Provide the [X, Y] coordinate of the cell's center where the given text is located.  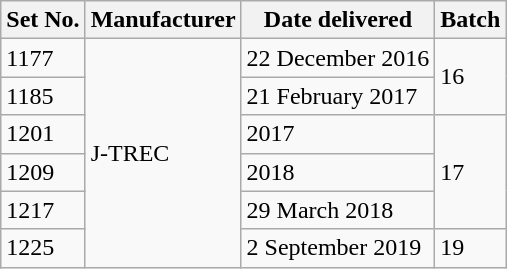
Set No. [43, 20]
Date delivered [338, 20]
J-TREC [163, 153]
1217 [43, 210]
22 December 2016 [338, 58]
2 September 2019 [338, 248]
17 [470, 172]
1225 [43, 248]
1201 [43, 134]
19 [470, 248]
29 March 2018 [338, 210]
Batch [470, 20]
Manufacturer [163, 20]
21 February 2017 [338, 96]
2018 [338, 172]
2017 [338, 134]
1209 [43, 172]
1177 [43, 58]
1185 [43, 96]
16 [470, 77]
